Return the [X, Y] coordinate for the center point of the cell that contains the specified text.  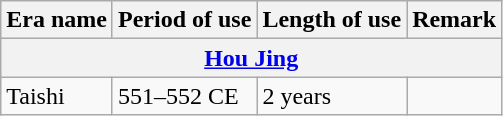
Period of use [184, 20]
2 years [332, 96]
Taishi [57, 96]
Length of use [332, 20]
551–552 CE [184, 96]
Hou Jing [252, 58]
Era name [57, 20]
Remark [454, 20]
